Output the [x, y] coordinate of the center of the cell containing the given text.  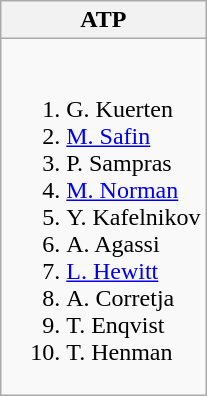
G. Kuerten M. Safin P. Sampras M. Norman Y. Kafelnikov A. Agassi L. Hewitt A. Corretja T. Enqvist T. Henman [104, 217]
ATP [104, 20]
